Return the (X, Y) coordinate for the center point of the cell that contains the specified text.  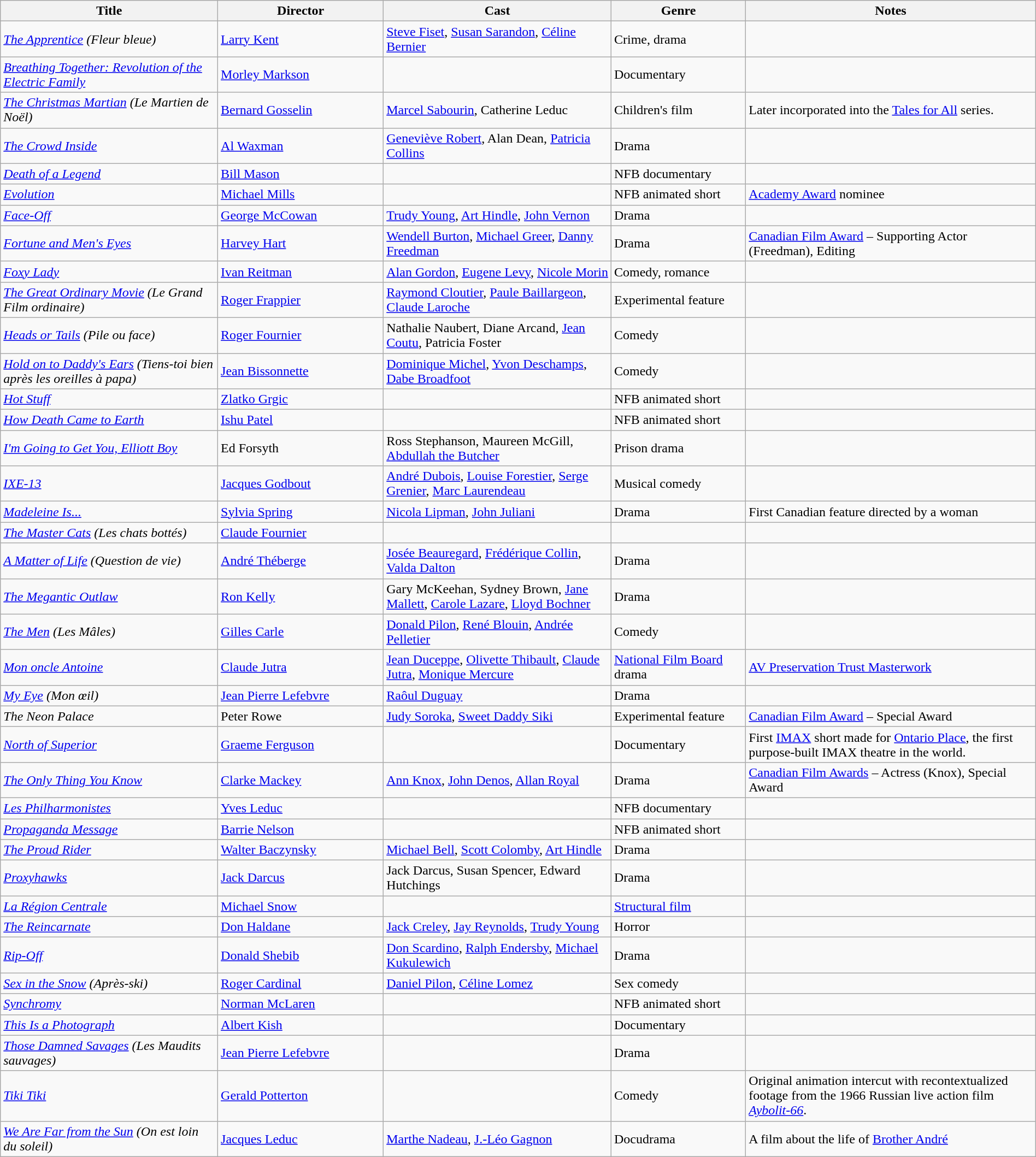
Gary McKeehan, Sydney Brown, Jane Mallett, Carole Lazare, Lloyd Bochner (497, 597)
Jack Darcus, Susan Spencer, Edward Hutchings (497, 878)
Sylvia Spring (301, 512)
Michael Snow (301, 906)
Walter Baczynsky (301, 850)
Alan Gordon, Eugene Levy, Nicole Morin (497, 271)
Don Scardino, Ralph Endersby, Michael Kukulewich (497, 955)
Academy Award nominee (891, 194)
Sex in the Snow (Après-ski) (109, 983)
Roger Fournier (301, 335)
A Matter of Life (Question de vie) (109, 560)
Raymond Cloutier, Paule Baillargeon, Claude Laroche (497, 299)
Bill Mason (301, 174)
Albert Kish (301, 1025)
Claude Jutra (301, 668)
Marthe Nadeau, J.-Léo Gagnon (497, 1138)
Death of a Legend (109, 174)
Geneviève Robert, Alan Dean, Patricia Collins (497, 145)
Rip-Off (109, 955)
Propaganda Message (109, 829)
Daniel Pilon, Céline Lomez (497, 983)
Structural film (678, 906)
I'm Going to Get You, Elliott Boy (109, 448)
First Canadian feature directed by a woman (891, 512)
Crime, drama (678, 39)
Trudy Young, Art Hindle, John Vernon (497, 215)
Jack Creley, Jay Reynolds, Trudy Young (497, 927)
André Dubois, Louise Forestier, Serge Grenier, Marc Laurendeau (497, 484)
Larry Kent (301, 39)
Nathalie Naubert, Diane Arcand, Jean Coutu, Patricia Foster (497, 335)
Notes (891, 11)
Horror (678, 927)
Ed Forsyth (301, 448)
We Are Far from the Sun (On est loin du soleil) (109, 1138)
Nicola Lipman, John Juliani (497, 512)
Morley Markson (301, 74)
Steve Fiset, Susan Sarandon, Céline Bernier (497, 39)
How Death Came to Earth (109, 420)
Les Philharmonistes (109, 808)
Ivan Reitman (301, 271)
Hold on to Daddy's Ears (Tiens-toi bien après les oreilles à papa) (109, 370)
Children's film (678, 110)
Director (301, 11)
Norman McLaren (301, 1004)
AV Preservation Trust Masterwork (891, 668)
Roger Cardinal (301, 983)
Foxy Lady (109, 271)
Those Damned Savages (Les Maudits sauvages) (109, 1053)
Wendell Burton, Michael Greer, Danny Freedman (497, 244)
IXE-13 (109, 484)
Heads or Tails (Pile ou face) (109, 335)
Face-Off (109, 215)
Ross Stephanson, Maureen McGill, Abdullah the Butcher (497, 448)
Ron Kelly (301, 597)
Roger Frappier (301, 299)
Al Waxman (301, 145)
Evolution (109, 194)
Breathing Together: Revolution of the Electric Family (109, 74)
Madeleine Is... (109, 512)
The Proud Rider (109, 850)
Gilles Carle (301, 631)
Comedy, romance (678, 271)
Canadian Film Award – Supporting Actor (Freedman), Editing (891, 244)
Tiki Tiki (109, 1096)
Zlatko Grgic (301, 399)
Later incorporated into the Tales for All series. (891, 110)
Jean Bissonnette (301, 370)
Marcel Sabourin, Catherine Leduc (497, 110)
The Neon Palace (109, 716)
The Reincarnate (109, 927)
First IMAX short made for Ontario Place, the first purpose-built IMAX theatre in the world. (891, 744)
Ishu Patel (301, 420)
Jean Duceppe, Olivette Thibault, Claude Jutra, Monique Mercure (497, 668)
Graeme Ferguson (301, 744)
George McCowan (301, 215)
Proxyhawks (109, 878)
The Apprentice (Fleur bleue) (109, 39)
Dominique Michel, Yvon Deschamps, Dabe Broadfoot (497, 370)
Synchromy (109, 1004)
Canadian Film Awards – Actress (Knox), Special Award (891, 780)
The Only Thing You Know (109, 780)
My Eye (Mon œil) (109, 695)
Sex comedy (678, 983)
Jacques Leduc (301, 1138)
Josée Beauregard, Frédérique Collin, Valda Dalton (497, 560)
Gerald Potterton (301, 1096)
The Men (Les Mâles) (109, 631)
The Crowd Inside (109, 145)
North of Superior (109, 744)
Bernard Gosselin (301, 110)
Harvey Hart (301, 244)
Fortune and Men's Eyes (109, 244)
Clarke Mackey (301, 780)
Barrie Nelson (301, 829)
Don Haldane (301, 927)
The Megantic Outlaw (109, 597)
Hot Stuff (109, 399)
The Christmas Martian (Le Martien de Noël) (109, 110)
This Is a Photograph (109, 1025)
Original animation intercut with recontextualized footage from the 1966 Russian live action film Aybolit-66. (891, 1096)
National Film Board drama (678, 668)
Title (109, 11)
Genre (678, 11)
La Région Centrale (109, 906)
Mon oncle Antoine (109, 668)
Musical comedy (678, 484)
The Great Ordinary Movie (Le Grand Film ordinaire) (109, 299)
Jacques Godbout (301, 484)
A film about the life of Brother André (891, 1138)
Peter Rowe (301, 716)
André Théberge (301, 560)
Docudrama (678, 1138)
Raôul Duguay (497, 695)
Ann Knox, John Denos, Allan Royal (497, 780)
Donald Pilon, René Blouin, Andrée Pelletier (497, 631)
Donald Shebib (301, 955)
Claude Fournier (301, 533)
Prison drama (678, 448)
Yves Leduc (301, 808)
Judy Soroka, Sweet Daddy Siki (497, 716)
Jack Darcus (301, 878)
The Master Cats (Les chats bottés) (109, 533)
Michael Bell, Scott Colomby, Art Hindle (497, 850)
Canadian Film Award – Special Award (891, 716)
Cast (497, 11)
Michael Mills (301, 194)
